For the text-containing cell, return its midpoint in [X, Y] coordinate format. 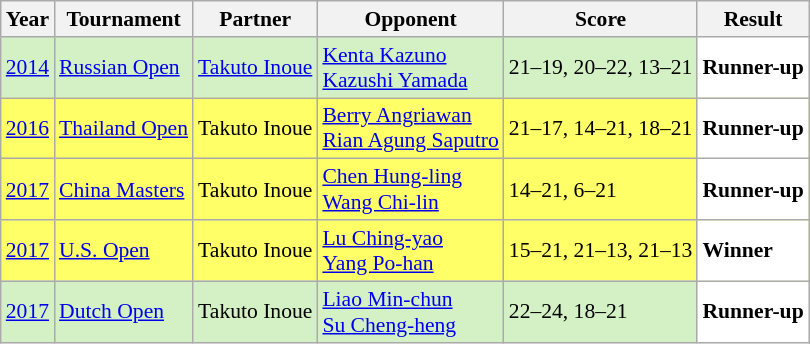
Winner [752, 250]
Chen Hung-ling Wang Chi-lin [410, 190]
U.S. Open [124, 250]
21–17, 14–21, 18–21 [601, 128]
Lu Ching-yao Yang Po-han [410, 250]
Thailand Open [124, 128]
14–21, 6–21 [601, 190]
Tournament [124, 19]
2016 [28, 128]
Kenta Kazuno Kazushi Yamada [410, 68]
Liao Min-chun Su Cheng-heng [410, 312]
21–19, 20–22, 13–21 [601, 68]
Result [752, 19]
Russian Open [124, 68]
22–24, 18–21 [601, 312]
Year [28, 19]
15–21, 21–13, 21–13 [601, 250]
2014 [28, 68]
Berry Angriawan Rian Agung Saputro [410, 128]
Score [601, 19]
Opponent [410, 19]
Dutch Open [124, 312]
China Masters [124, 190]
Partner [255, 19]
